Output the [x, y] coordinate of the center of the cell containing the given text.  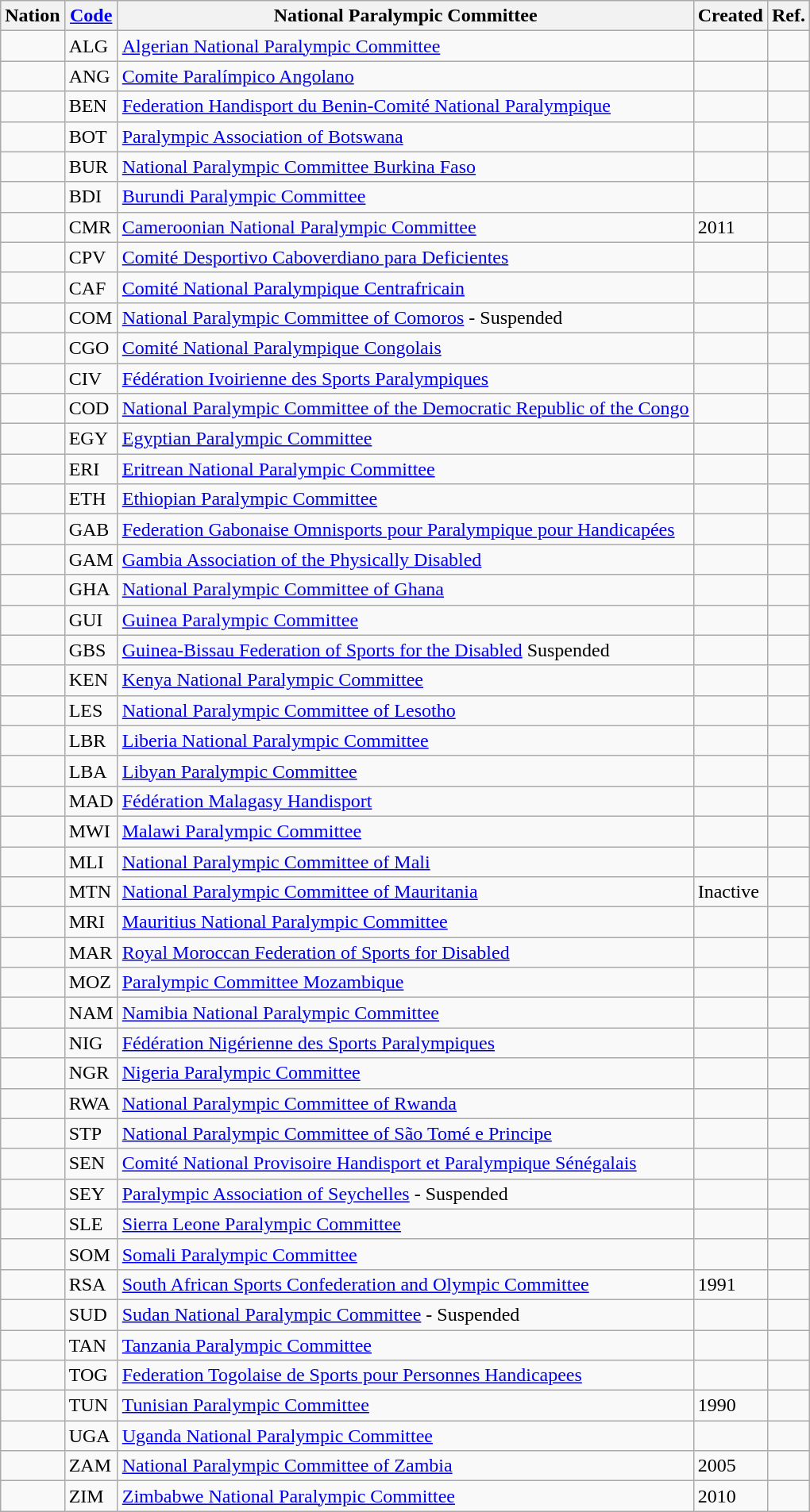
MOZ [91, 983]
Nation [33, 16]
TAN [91, 1345]
MAD [91, 801]
ANG [91, 76]
Burundi Paralympic Committee [405, 197]
National Paralympic Committee of Ghana [405, 590]
2010 [731, 1496]
Sierra Leone Paralympic Committee [405, 1224]
ZIM [91, 1496]
BUR [91, 167]
National Paralympic Committee of Lesotho [405, 710]
Federation Handisport du Benin-Comité National Paralympique [405, 106]
LBR [91, 741]
Eritrean National Paralympic Committee [405, 469]
MRI [91, 922]
Guinea Paralympic Committee [405, 620]
Nigeria Paralympic Committee [405, 1073]
Mauritius National Paralympic Committee [405, 922]
EGY [91, 439]
National Paralympic Committee Burkina Faso [405, 167]
Federation Gabonaise Omnisports pour Paralympique pour Handicapées [405, 529]
National Paralympic Committee of Mali [405, 861]
GAM [91, 560]
Ethiopian Paralympic Committee [405, 499]
ALG [91, 46]
UGA [91, 1436]
National Paralympic Committee of Zambia [405, 1466]
CPV [91, 257]
MAR [91, 952]
Namibia National Paralympic Committee [405, 1013]
TOG [91, 1375]
BEN [91, 106]
Libyan Paralympic Committee [405, 771]
Gambia Association of the Physically Disabled [405, 560]
STP [91, 1133]
Sudan National Paralympic Committee - Suspended [405, 1314]
Somali Paralympic Committee [405, 1254]
National Paralympic Committee of Mauritania [405, 892]
GBS [91, 650]
ERI [91, 469]
Fédération Nigérienne des Sports Paralympiques [405, 1043]
GAB [91, 529]
Ref. [788, 16]
Cameroonian National Paralympic Committee [405, 227]
NAM [91, 1013]
National Paralympic Committee of Rwanda [405, 1103]
BDI [91, 197]
Zimbabwe National Paralympic Committee [405, 1496]
NIG [91, 1043]
Malawi Paralympic Committee [405, 831]
Created [731, 16]
SEY [91, 1194]
Comité Desportivo Caboverdiano para Deficientes [405, 257]
Guinea-Bissau Federation of Sports for the Disabled Suspended [405, 650]
MTN [91, 892]
South African Sports Confederation and Olympic Committee [405, 1284]
CIV [91, 379]
LBA [91, 771]
ZAM [91, 1466]
Paralympic Association of Botswana [405, 137]
COM [91, 317]
TUN [91, 1406]
National Paralympic Committee of the Democratic Republic of the Congo [405, 409]
Tunisian Paralympic Committee [405, 1406]
Paralympic Association of Seychelles - Suspended [405, 1194]
NGR [91, 1073]
KEN [91, 680]
Uganda National Paralympic Committee [405, 1436]
MLI [91, 861]
Inactive [731, 892]
RSA [91, 1284]
1990 [731, 1406]
CAF [91, 287]
GUI [91, 620]
Code [91, 16]
SLE [91, 1224]
Comité National Provisoire Handisport et Paralympique Sénégalais [405, 1164]
SUD [91, 1314]
ETH [91, 499]
Comite Paralímpico Angolano [405, 76]
CMR [91, 227]
Fédération Ivoirienne des Sports Paralympiques [405, 379]
Paralympic Committee Mozambique [405, 983]
National Paralympic Committee of Comoros - Suspended [405, 317]
RWA [91, 1103]
Royal Moroccan Federation of Sports for Disabled [405, 952]
Federation Togolaise de Sports pour Personnes Handicapees [405, 1375]
LES [91, 710]
Algerian National Paralympic Committee [405, 46]
National Paralympic Committee [405, 16]
Tanzania Paralympic Committee [405, 1345]
MWI [91, 831]
2005 [731, 1466]
Kenya National Paralympic Committee [405, 680]
SEN [91, 1164]
SOM [91, 1254]
2011 [731, 227]
Comité National Paralympique Centrafricain [405, 287]
Fédération Malagasy Handisport [405, 801]
CGO [91, 348]
Comité National Paralympique Congolais [405, 348]
BOT [91, 137]
1991 [731, 1284]
Egyptian Paralympic Committee [405, 439]
GHA [91, 590]
National Paralympic Committee of São Tomé e Principe [405, 1133]
COD [91, 409]
Liberia National Paralympic Committee [405, 741]
